Scan for the cell matching the given text and deliver its [x, y] coordinate at center. 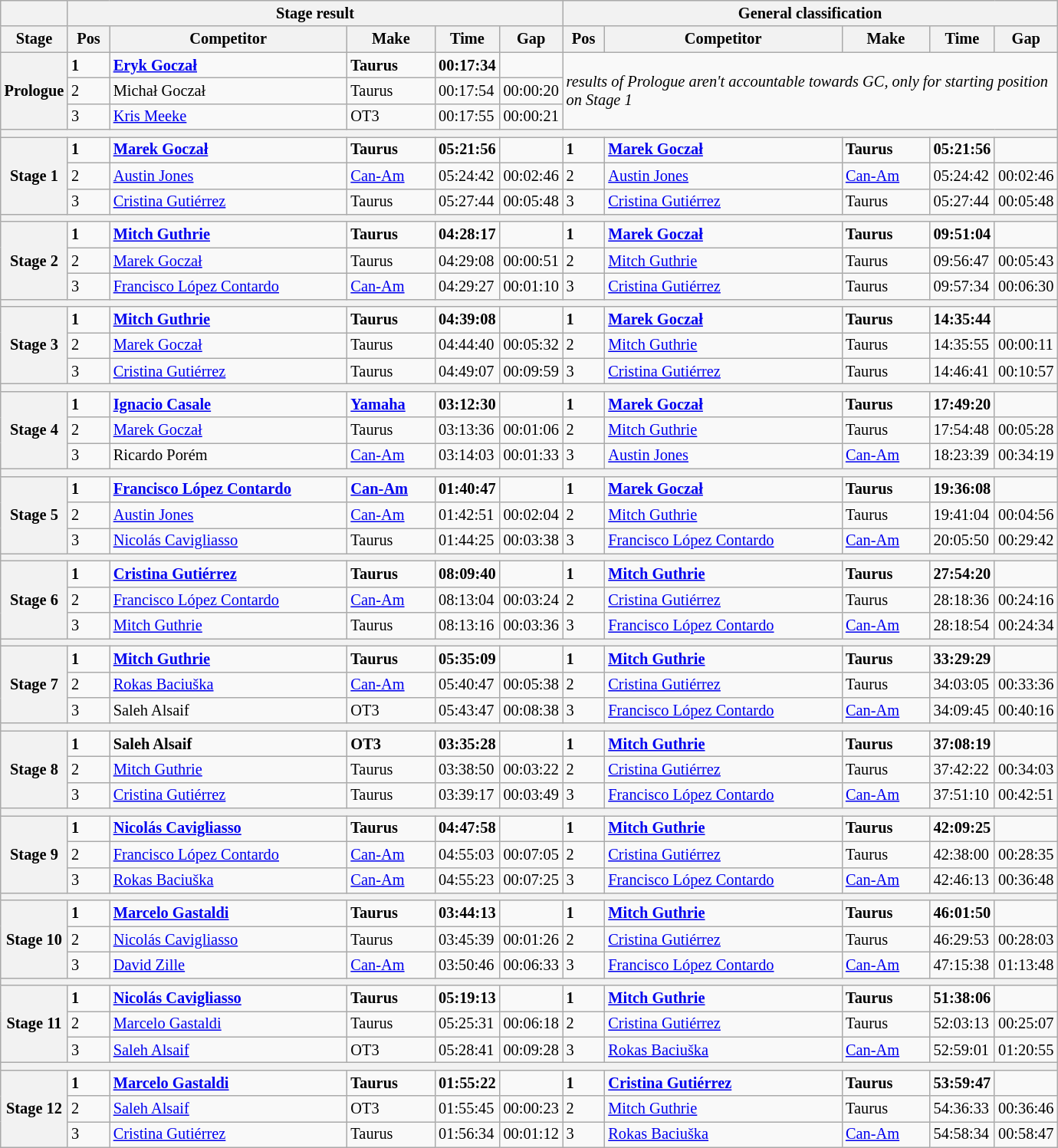
05:35:09 [467, 659]
03:39:17 [467, 795]
00:58:47 [1026, 1134]
00:02:04 [531, 515]
00:05:38 [531, 685]
04:29:08 [467, 261]
00:00:20 [531, 90]
33:29:29 [962, 659]
Stage 6 [34, 600]
Stage 4 [34, 429]
08:09:40 [467, 574]
05:25:31 [467, 1024]
00:06:18 [531, 1024]
Stage 7 [34, 684]
54:36:33 [962, 1109]
results of Prologue aren't accountable towards GC, only for starting position on Stage 1 [810, 90]
00:00:21 [531, 117]
09:56:47 [962, 261]
04:55:23 [467, 880]
08:13:16 [467, 626]
00:05:28 [1026, 430]
00:03:24 [531, 600]
00:29:42 [1026, 541]
00:42:51 [1026, 795]
03:38:50 [467, 769]
Stage 5 [34, 515]
14:35:44 [962, 320]
00:06:33 [531, 965]
00:24:34 [1026, 626]
04:47:58 [467, 828]
03:14:03 [467, 456]
00:24:16 [1026, 600]
Stage 11 [34, 1025]
18:23:39 [962, 456]
01:42:51 [467, 515]
00:01:10 [531, 286]
03:44:13 [467, 913]
00:40:16 [1026, 710]
04:55:03 [467, 854]
00:36:46 [1026, 1109]
42:46:13 [962, 880]
00:33:36 [1026, 685]
Stage 1 [34, 175]
00:34:19 [1026, 456]
37:51:10 [962, 795]
42:38:00 [962, 854]
14:46:41 [962, 371]
Prologue [34, 90]
00:25:07 [1026, 1024]
00:01:26 [531, 939]
00:17:34 [467, 65]
Stage 12 [34, 1109]
37:08:19 [962, 744]
03:12:30 [467, 404]
47:15:38 [962, 965]
00:04:56 [1026, 515]
05:43:47 [467, 710]
00:03:38 [531, 541]
08:13:04 [467, 600]
03:45:39 [467, 939]
00:01:12 [531, 1134]
46:01:50 [962, 913]
42:09:25 [962, 828]
05:19:13 [467, 998]
28:18:36 [962, 600]
53:59:47 [962, 1083]
Michał Goczał [228, 90]
00:01:06 [531, 430]
00:03:36 [531, 626]
00:05:32 [531, 345]
05:28:41 [467, 1050]
20:05:50 [962, 541]
04:44:40 [467, 345]
Eryk Goczał [228, 65]
05:40:47 [467, 685]
00:05:43 [1026, 261]
01:40:47 [467, 489]
Stage 8 [34, 770]
03:13:36 [467, 430]
00:08:38 [531, 710]
27:54:20 [962, 574]
00:00:51 [531, 261]
Ricardo Porém [228, 456]
00:09:28 [531, 1050]
00:00:11 [1026, 345]
09:51:04 [962, 235]
David Zille [228, 965]
00:07:25 [531, 880]
Ignacio Casale [228, 404]
03:50:46 [467, 965]
00:09:59 [531, 371]
00:28:35 [1026, 854]
Stage 2 [34, 261]
17:54:48 [962, 430]
00:17:54 [467, 90]
00:34:03 [1026, 769]
01:44:25 [467, 541]
01:20:55 [1026, 1050]
00:10:57 [1026, 371]
Stage 3 [34, 345]
00:01:33 [531, 456]
14:35:55 [962, 345]
Yamaha [391, 404]
51:38:06 [962, 998]
00:17:55 [467, 117]
Stage result [315, 13]
01:55:22 [467, 1083]
04:28:17 [467, 235]
34:09:45 [962, 710]
Stage 9 [34, 854]
03:35:28 [467, 744]
00:07:05 [531, 854]
04:39:08 [467, 320]
52:59:01 [962, 1050]
00:03:49 [531, 795]
19:36:08 [962, 489]
52:03:13 [962, 1024]
37:42:22 [962, 769]
01:13:48 [1026, 965]
Stage 10 [34, 939]
54:58:34 [962, 1134]
00:03:22 [531, 769]
34:03:05 [962, 685]
00:28:03 [1026, 939]
00:00:23 [531, 1109]
46:29:53 [962, 939]
04:49:07 [467, 371]
04:29:27 [467, 286]
Stage [34, 39]
28:18:54 [962, 626]
01:56:34 [467, 1134]
00:06:30 [1026, 286]
General classification [810, 13]
01:55:45 [467, 1109]
Kris Meeke [228, 117]
00:36:48 [1026, 880]
17:49:20 [962, 404]
19:41:04 [962, 515]
09:57:34 [962, 286]
